Output the (X, Y) coordinate of the center of the cell containing the given text.  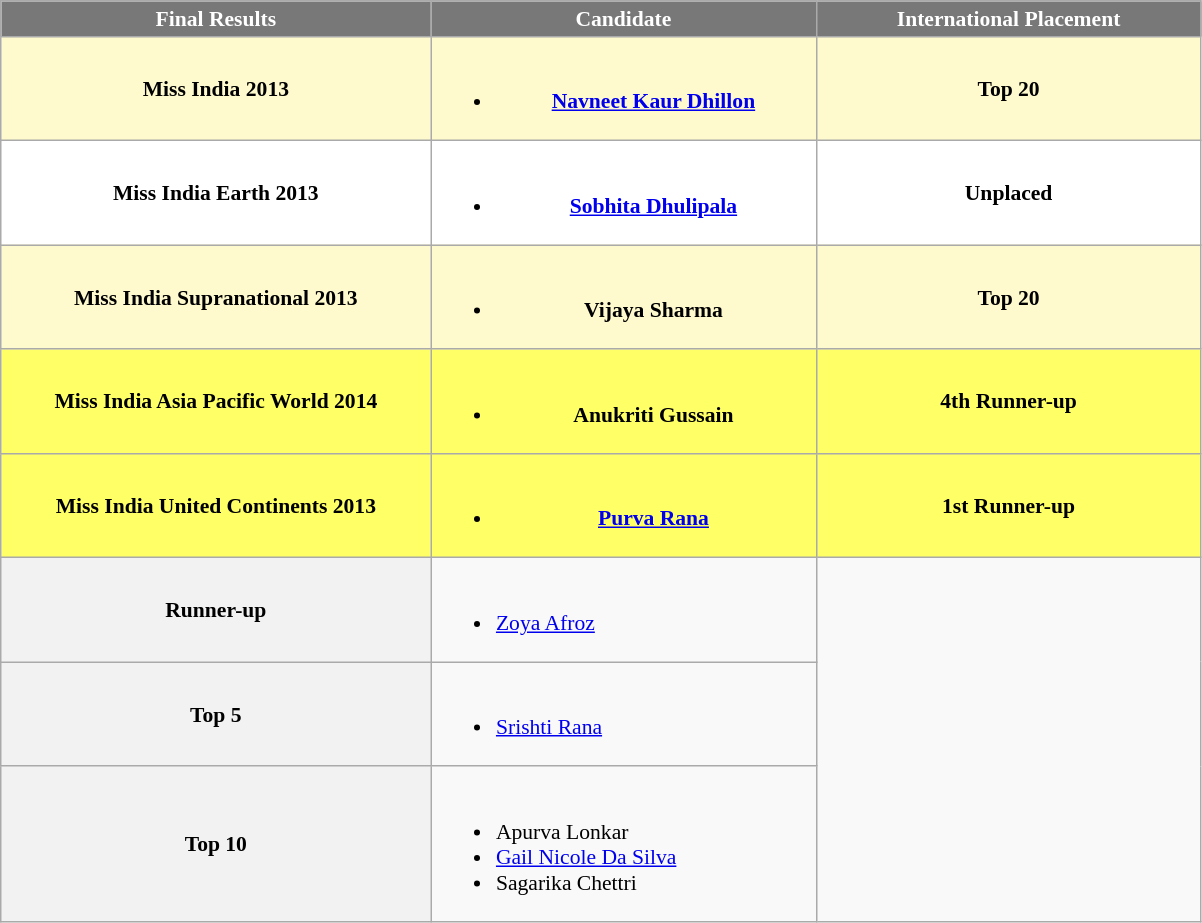
Zoya Afroz (624, 610)
Apurva LonkarGail Nicole Da SilvaSagarika Chettri (624, 844)
Navneet Kaur Dhillon (624, 89)
Top 5 (216, 715)
Miss India United Continents 2013 (216, 506)
Unplaced (1008, 193)
Candidate (624, 19)
Final Results (216, 19)
Runner-up (216, 610)
International Placement (1008, 19)
Miss India Asia Pacific World 2014 (216, 402)
Srishti Rana (624, 715)
Sobhita Dhulipala (624, 193)
Anukriti Gussain (624, 402)
Vijaya Sharma (624, 297)
1st Runner-up (1008, 506)
Miss India 2013 (216, 89)
4th Runner-up (1008, 402)
Miss India Supranational 2013 (216, 297)
Top 10 (216, 844)
Purva Rana (624, 506)
Miss India Earth 2013 (216, 193)
